Scan for the cell matching the given text and deliver its (X, Y) coordinate at center. 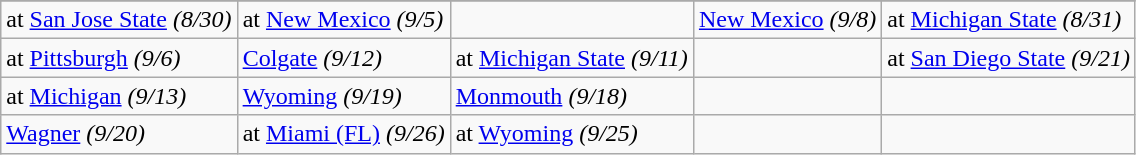
Wagner (9/20) (119, 134)
at New Mexico (9/5) (344, 20)
at Wyoming (9/25) (572, 134)
Monmouth (9/18) (572, 96)
at Michigan (9/13) (119, 96)
at Pittsburgh (9/6) (119, 58)
Wyoming (9/19) (344, 96)
New Mexico (9/8) (787, 20)
at Miami (FL) (9/26) (344, 134)
Colgate (9/12) (344, 58)
at San Jose State (8/30) (119, 20)
at San Diego State (9/21) (1009, 58)
at Michigan State (8/31) (1009, 20)
at Michigan State (9/11) (572, 58)
